Provide the [X, Y] coordinate of the cell's center where the given text is located.  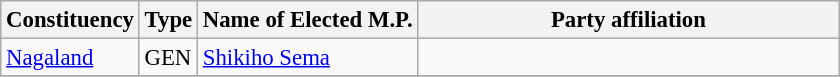
Type [168, 20]
Nagaland [70, 58]
Constituency [70, 20]
Party affiliation [628, 20]
Shikiho Sema [307, 58]
Name of Elected M.P. [307, 20]
GEN [168, 58]
